Capture the cell that displays the provided text and extract its (x, y) central coordinate. 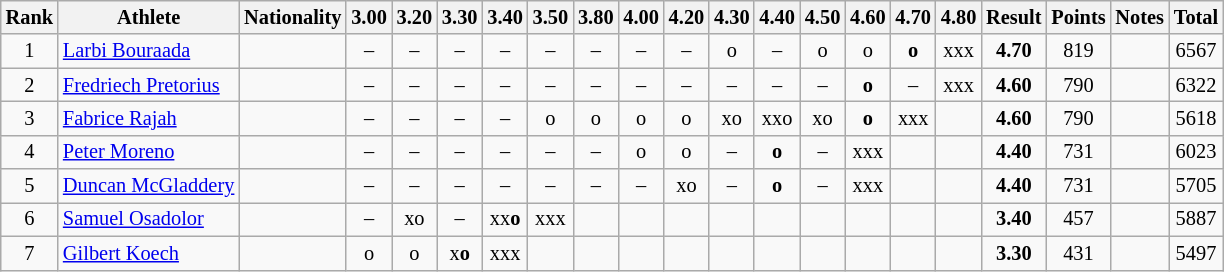
4.80 (958, 17)
5 (30, 186)
3.50 (550, 17)
2 (30, 85)
4.50 (822, 17)
819 (1078, 51)
5887 (1196, 219)
6 (30, 219)
Duncan McGladdery (148, 186)
Athlete (148, 17)
5618 (1196, 118)
Larbi Bouraada (148, 51)
Rank (30, 17)
Result (1014, 17)
6023 (1196, 152)
7 (30, 253)
Notes (1139, 17)
3.80 (596, 17)
6567 (1196, 51)
Total (1196, 17)
3.00 (368, 17)
3.20 (414, 17)
431 (1078, 253)
1 (30, 51)
6322 (1196, 85)
Peter Moreno (148, 152)
Fredriech Pretorius (148, 85)
Samuel Osadolor (148, 219)
4 (30, 152)
Fabrice Rajah (148, 118)
4.20 (686, 17)
4.30 (732, 17)
Points (1078, 17)
5497 (1196, 253)
Nationality (292, 17)
5705 (1196, 186)
4.00 (640, 17)
Gilbert Koech (148, 253)
457 (1078, 219)
3 (30, 118)
